From the cell containing the given text, extract its center point as [x, y] coordinate. 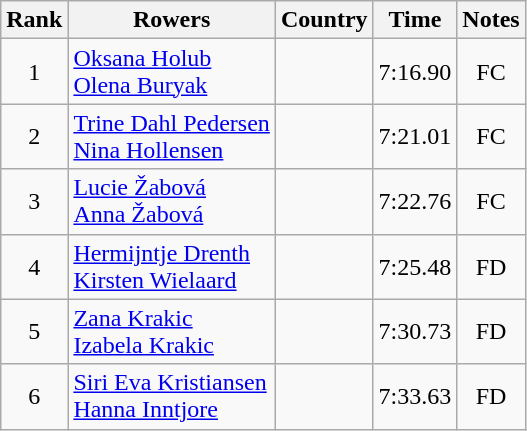
Zana KrakicIzabela Krakic [172, 332]
2 [34, 136]
Lucie ŽabováAnna Žabová [172, 202]
Rowers [172, 20]
4 [34, 266]
Time [415, 20]
Trine Dahl PedersenNina Hollensen [172, 136]
1 [34, 72]
3 [34, 202]
Rank [34, 20]
7:33.63 [415, 396]
7:22.76 [415, 202]
7:16.90 [415, 72]
Country [324, 20]
Notes [491, 20]
Siri Eva KristiansenHanna Inntjore [172, 396]
6 [34, 396]
5 [34, 332]
7:21.01 [415, 136]
7:30.73 [415, 332]
Hermijntje DrenthKirsten Wielaard [172, 266]
Oksana HolubOlena Buryak [172, 72]
7:25.48 [415, 266]
